Pinpoint the cell where the given text exists, returning its (x, y) midpoint coordinate. 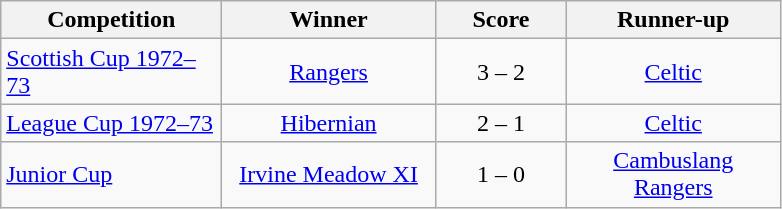
Score (500, 20)
Irvine Meadow XI (329, 174)
League Cup 1972–73 (112, 123)
Runner-up (673, 20)
Rangers (329, 72)
Competition (112, 20)
Winner (329, 20)
Scottish Cup 1972–73 (112, 72)
3 – 2 (500, 72)
Cambuslang Rangers (673, 174)
2 – 1 (500, 123)
1 – 0 (500, 174)
Junior Cup (112, 174)
Hibernian (329, 123)
